Pinpoint the cell where the given text exists, returning its [x, y] midpoint coordinate. 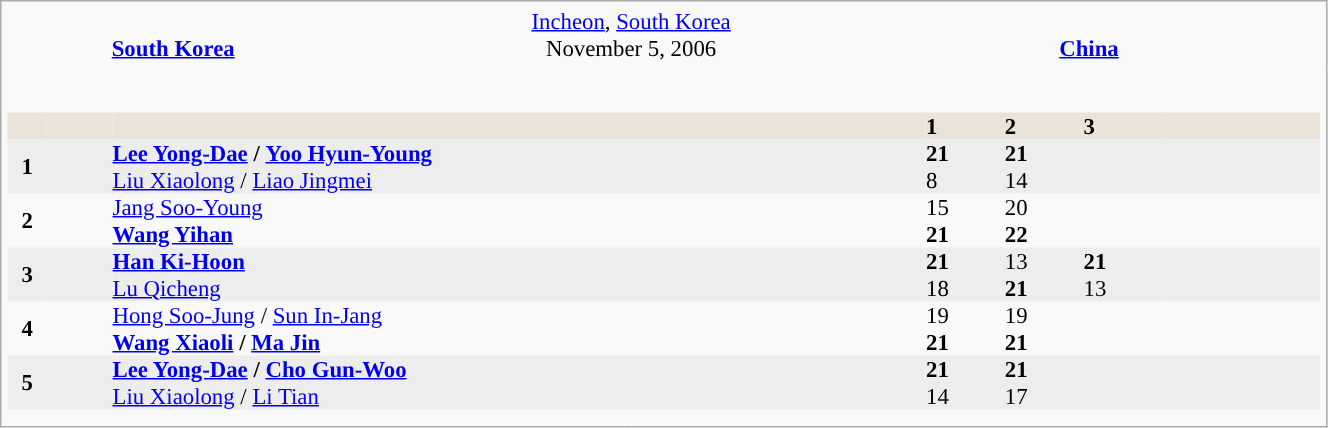
Han Ki-HoonLu Qicheng [520, 274]
Lee Yong-Dae / Yoo Hyun-YoungLiu Xiaolong / Liao Jingmei [520, 166]
21 17 [1044, 382]
4 [28, 328]
China [1088, 34]
21 13 [1124, 274]
5 [28, 382]
Lee Yong-Dae / Cho Gun-WooLiu Xiaolong / Li Tian [520, 382]
13 21 [1044, 274]
South Korea [173, 34]
15 21 [966, 220]
21 18 [966, 274]
Jang Soo-YoungWang Yihan [520, 220]
Incheon, South KoreaNovember 5, 2006 [631, 34]
20 22 [1044, 220]
Hong Soo-Jung / Sun In-JangWang Xiaoli / Ma Jin [520, 328]
21 8 [966, 166]
